Capture the cell that displays the provided text and extract its [x, y] central coordinate. 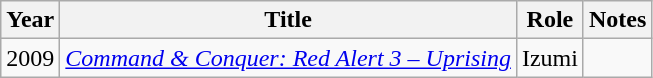
Title [288, 20]
Izumi [550, 58]
Year [30, 20]
2009 [30, 58]
Command & Conquer: Red Alert 3 – Uprising [288, 58]
Role [550, 20]
Notes [617, 20]
